Determine the [X, Y] coordinate at the center of the cell enclosing the given text.  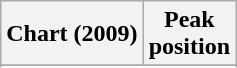
Chart (2009) [72, 34]
Peakposition [189, 34]
